Output the (x, y) coordinate of the center of the cell containing the given text.  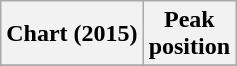
Peakposition (189, 34)
Chart (2015) (72, 34)
